For the text-containing cell, return its midpoint in [X, Y] coordinate format. 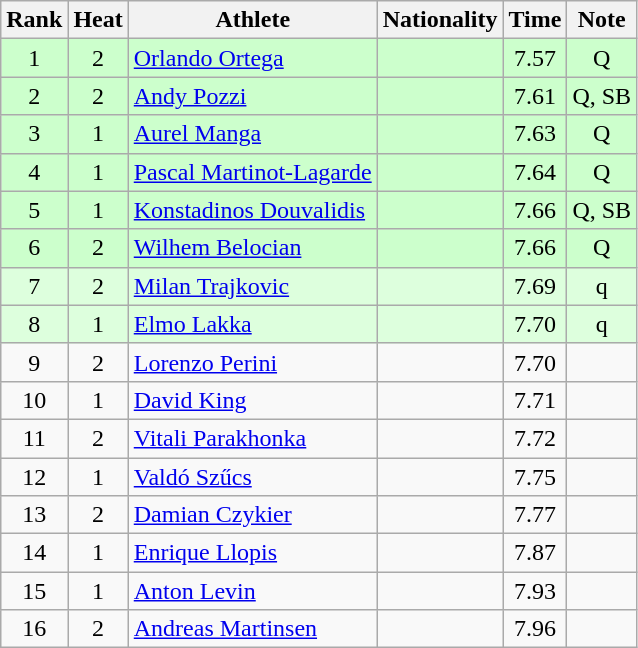
7.75 [535, 477]
16 [34, 629]
15 [34, 591]
9 [34, 362]
4 [34, 172]
7.77 [535, 515]
Elmo Lakka [252, 324]
Andy Pozzi [252, 96]
Rank [34, 20]
Milan Trajkovic [252, 286]
7 [34, 286]
6 [34, 248]
7.93 [535, 591]
Anton Levin [252, 591]
7.61 [535, 96]
13 [34, 515]
Pascal Martinot-Lagarde [252, 172]
3 [34, 134]
7.57 [535, 58]
Orlando Ortega [252, 58]
Nationality [440, 20]
Konstadinos Douvalidis [252, 210]
Wilhem Belocian [252, 248]
Heat [98, 20]
7.64 [535, 172]
Vitali Parakhonka [252, 438]
Time [535, 20]
5 [34, 210]
Aurel Manga [252, 134]
Lorenzo Perini [252, 362]
7.63 [535, 134]
14 [34, 553]
8 [34, 324]
7.69 [535, 286]
12 [34, 477]
David King [252, 400]
7.71 [535, 400]
11 [34, 438]
10 [34, 400]
Andreas Martinsen [252, 629]
Enrique Llopis [252, 553]
Damian Czykier [252, 515]
Note [602, 20]
7.96 [535, 629]
Athlete [252, 20]
7.87 [535, 553]
Valdó Szűcs [252, 477]
7.72 [535, 438]
